Determine the (X, Y) coordinate at the center of the cell enclosing the given text.  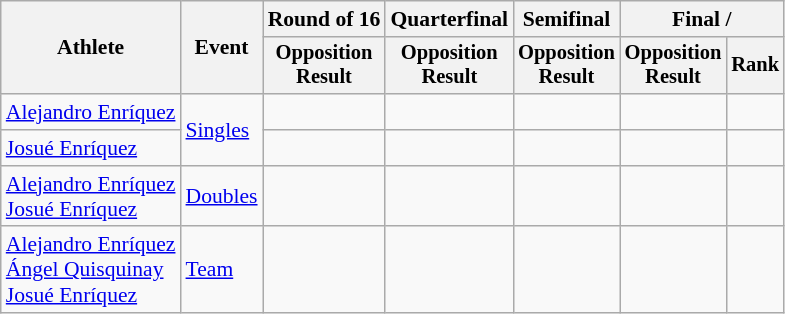
Semifinal (566, 19)
Final / (702, 19)
Josué Enríquez (91, 148)
Quarterfinal (449, 19)
Athlete (91, 48)
Event (222, 48)
Doubles (222, 196)
Singles (222, 130)
Alejandro EnríquezJosué Enríquez (91, 196)
Round of 16 (324, 19)
Rank (755, 66)
Alejandro Enríquez (91, 112)
Team (222, 270)
Alejandro EnríquezÁngel QuisquinayJosué Enríquez (91, 270)
